For the text-containing cell, return its midpoint in (X, Y) coordinate format. 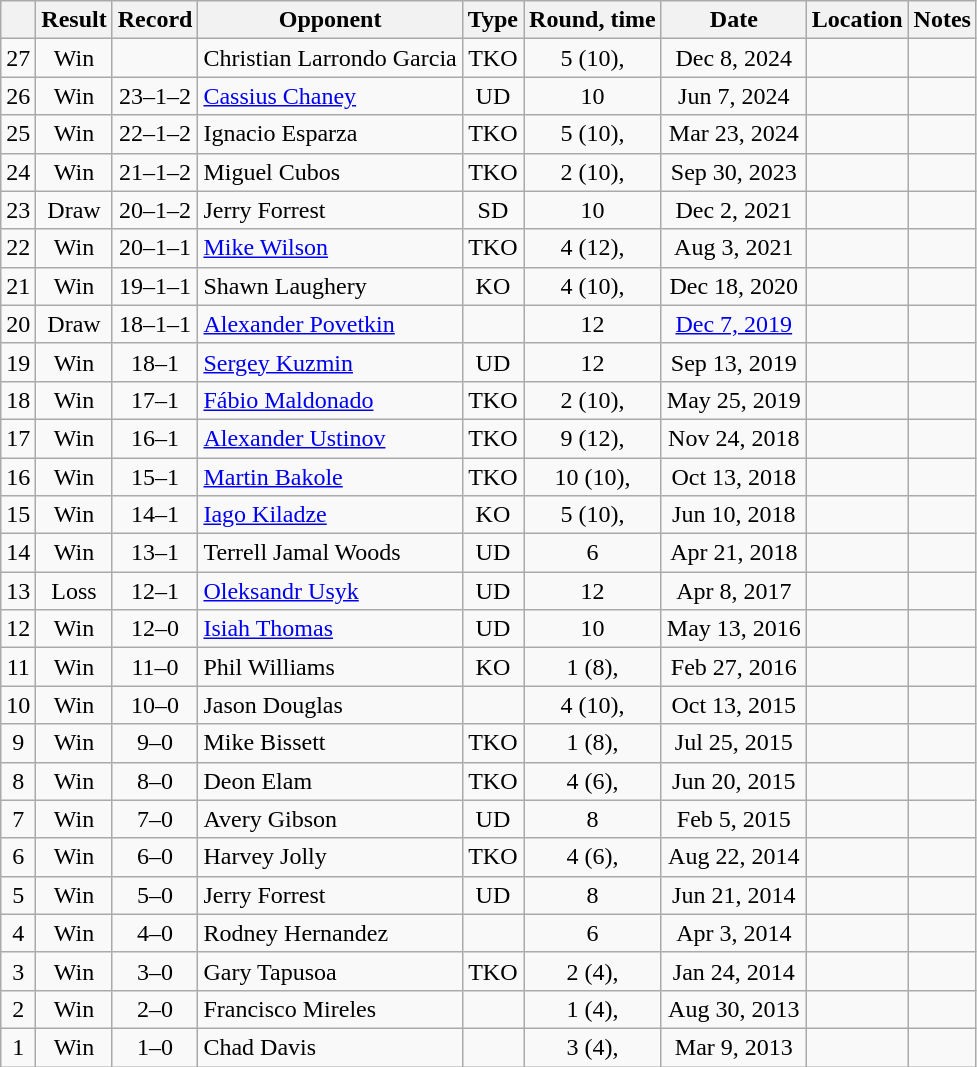
Shawn Laughery (330, 286)
14–1 (155, 515)
7–0 (155, 819)
Terrell Jamal Woods (330, 553)
18 (18, 400)
Iago Kiladze (330, 515)
2 (4), (593, 971)
27 (18, 58)
2 (18, 1009)
Apr 21, 2018 (734, 553)
May 13, 2016 (734, 629)
Round, time (593, 20)
Sergey Kuzmin (330, 362)
18–1 (155, 362)
Cassius Chaney (330, 96)
3 (4), (593, 1047)
1–0 (155, 1047)
Avery Gibson (330, 819)
Jason Douglas (330, 705)
Apr 8, 2017 (734, 591)
Gary Tapusoa (330, 971)
2–0 (155, 1009)
Aug 3, 2021 (734, 248)
3–0 (155, 971)
Phil Williams (330, 667)
SD (492, 210)
Christian Larrondo Garcia (330, 58)
12–1 (155, 591)
Aug 30, 2013 (734, 1009)
3 (18, 971)
15 (18, 515)
Alexander Ustinov (330, 438)
20 (18, 324)
23–1–2 (155, 96)
Jun 10, 2018 (734, 515)
Martin Bakole (330, 477)
5–0 (155, 895)
10 (10), (593, 477)
Dec 8, 2024 (734, 58)
Date (734, 20)
Dec 7, 2019 (734, 324)
May 25, 2019 (734, 400)
Deon Elam (330, 781)
4 (18, 933)
Apr 3, 2014 (734, 933)
20–1–1 (155, 248)
19 (18, 362)
11–0 (155, 667)
26 (18, 96)
Mike Bissett (330, 743)
Francisco Mireles (330, 1009)
Nov 24, 2018 (734, 438)
23 (18, 210)
Notes (942, 20)
Feb 5, 2015 (734, 819)
1 (4), (593, 1009)
Oct 13, 2018 (734, 477)
Type (492, 20)
Mar 9, 2013 (734, 1047)
21–1–2 (155, 172)
Dec 18, 2020 (734, 286)
Rodney Hernandez (330, 933)
Isiah Thomas (330, 629)
22 (18, 248)
20–1–2 (155, 210)
Sep 13, 2019 (734, 362)
9–0 (155, 743)
Result (74, 20)
17–1 (155, 400)
Jan 24, 2014 (734, 971)
Ignacio Esparza (330, 134)
Record (155, 20)
Dec 2, 2021 (734, 210)
Jun 21, 2014 (734, 895)
11 (18, 667)
15–1 (155, 477)
14 (18, 553)
7 (18, 819)
10–0 (155, 705)
21 (18, 286)
Oleksandr Usyk (330, 591)
24 (18, 172)
1 (18, 1047)
Harvey Jolly (330, 857)
6–0 (155, 857)
Opponent (330, 20)
9 (12), (593, 438)
12–0 (155, 629)
Chad Davis (330, 1047)
13 (18, 591)
16–1 (155, 438)
Fábio Maldonado (330, 400)
4–0 (155, 933)
9 (18, 743)
16 (18, 477)
Loss (74, 591)
Alexander Povetkin (330, 324)
19–1–1 (155, 286)
Jul 25, 2015 (734, 743)
Mike Wilson (330, 248)
5 (18, 895)
17 (18, 438)
Feb 27, 2016 (734, 667)
Miguel Cubos (330, 172)
18–1–1 (155, 324)
Aug 22, 2014 (734, 857)
13–1 (155, 553)
8–0 (155, 781)
Location (857, 20)
Mar 23, 2024 (734, 134)
Sep 30, 2023 (734, 172)
4 (12), (593, 248)
22–1–2 (155, 134)
Jun 20, 2015 (734, 781)
25 (18, 134)
Jun 7, 2024 (734, 96)
Oct 13, 2015 (734, 705)
